Output the (x, y) coordinate of the center of the cell containing the given text.  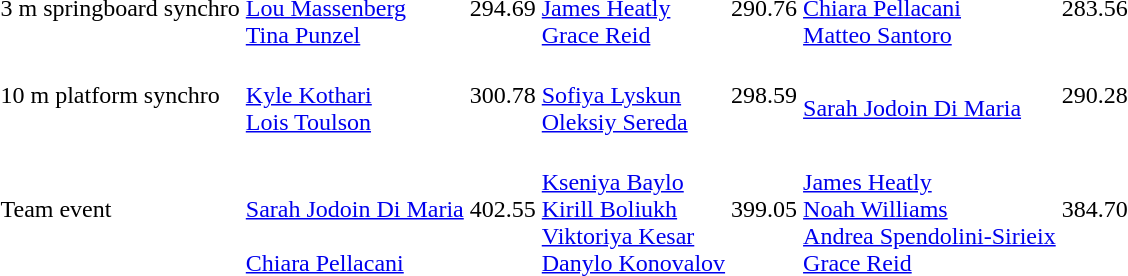
Sarah Jodoin Di Maria (930, 95)
300.78 (502, 95)
298.59 (764, 95)
Kyle KothariLois Toulson (354, 95)
Sofiya LyskunOleksiy Sereda (633, 95)
